Identify which cell holds the provided text, then report its (x, y) central coordinate. 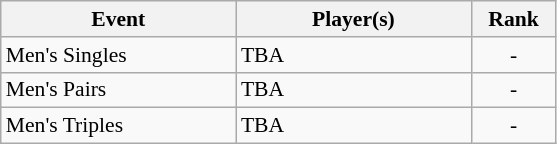
Men's Triples (118, 126)
Player(s) (354, 19)
Event (118, 19)
Men's Singles (118, 55)
Rank (514, 19)
Men's Pairs (118, 90)
